Pinpoint the cell where the given text exists, returning its (X, Y) midpoint coordinate. 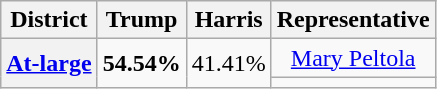
District (49, 20)
41.41% (228, 64)
Mary Peltola (353, 58)
Representative (353, 20)
At-large (49, 64)
Trump (142, 20)
Harris (228, 20)
54.54% (142, 64)
